Search for the cell housing the specified text and yield its [x, y] center coordinate. 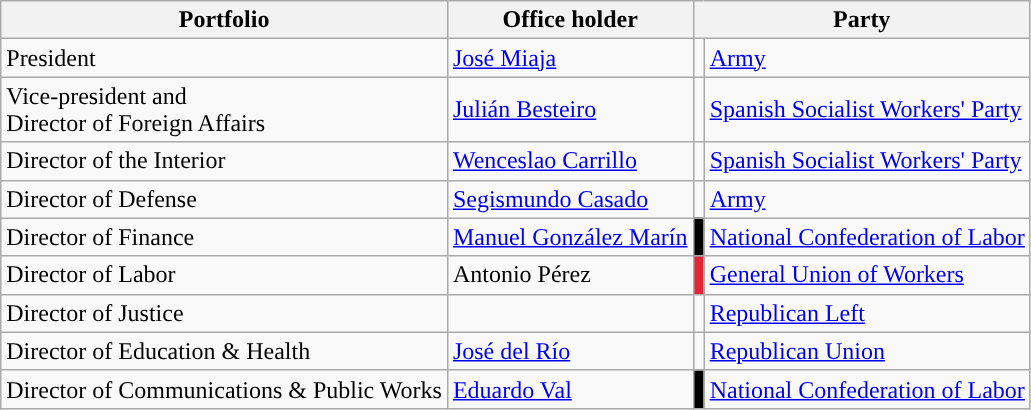
Director of Communications & Public Works [224, 389]
Director of Labor [224, 275]
Wenceslao Carrillo [570, 161]
Eduardo Val [570, 389]
José Miaja [570, 58]
Director of Justice [224, 313]
Office holder [570, 20]
Antonio Pérez [570, 275]
Manuel González Marín [570, 237]
José del Río [570, 351]
Republican Left [867, 313]
Director of Finance [224, 237]
Party [862, 20]
Director of Defense [224, 199]
Director of the Interior [224, 161]
General Union of Workers [867, 275]
Vice-president andDirector of Foreign Affairs [224, 110]
Julián Besteiro [570, 110]
Portfolio [224, 20]
Segismundo Casado [570, 199]
Director of Education & Health [224, 351]
Republican Union [867, 351]
President [224, 58]
